Scan for the cell matching the given text and deliver its (X, Y) coordinate at center. 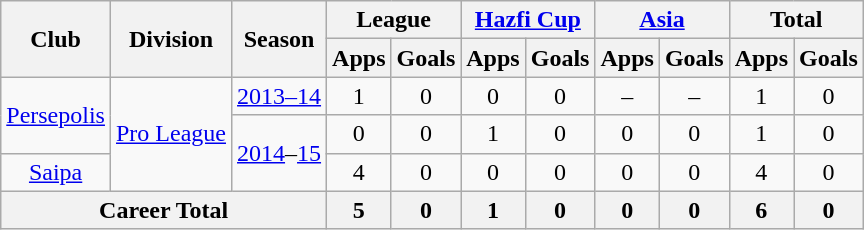
Season (280, 39)
Hazfi Cup (528, 20)
2013–14 (280, 96)
Asia (662, 20)
Division (170, 39)
Total (796, 20)
Pro League (170, 134)
Club (56, 39)
Career Total (164, 210)
Saipa (56, 172)
Persepolis (56, 115)
2014–15 (280, 153)
5 (359, 210)
League (394, 20)
6 (761, 210)
